Locate the cell with the specified text and output its (X, Y) center coordinate. 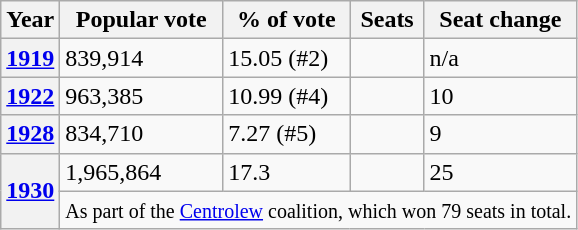
25 (500, 172)
10.99 (#4) (286, 96)
1930 (30, 191)
n/a (500, 58)
963,385 (142, 96)
10 (500, 96)
Seats (387, 20)
15.05 (#2) (286, 58)
1919 (30, 58)
1922 (30, 96)
834,710 (142, 134)
9 (500, 134)
As part of the Centrolew coalition, which won 79 seats in total. (318, 210)
1,965,864 (142, 172)
17.3 (286, 172)
7.27 (#5) (286, 134)
Popular vote (142, 20)
% of vote (286, 20)
Year (30, 20)
1928 (30, 134)
Seat change (500, 20)
839,914 (142, 58)
